Determine the [X, Y] coordinate at the center of the cell enclosing the given text.  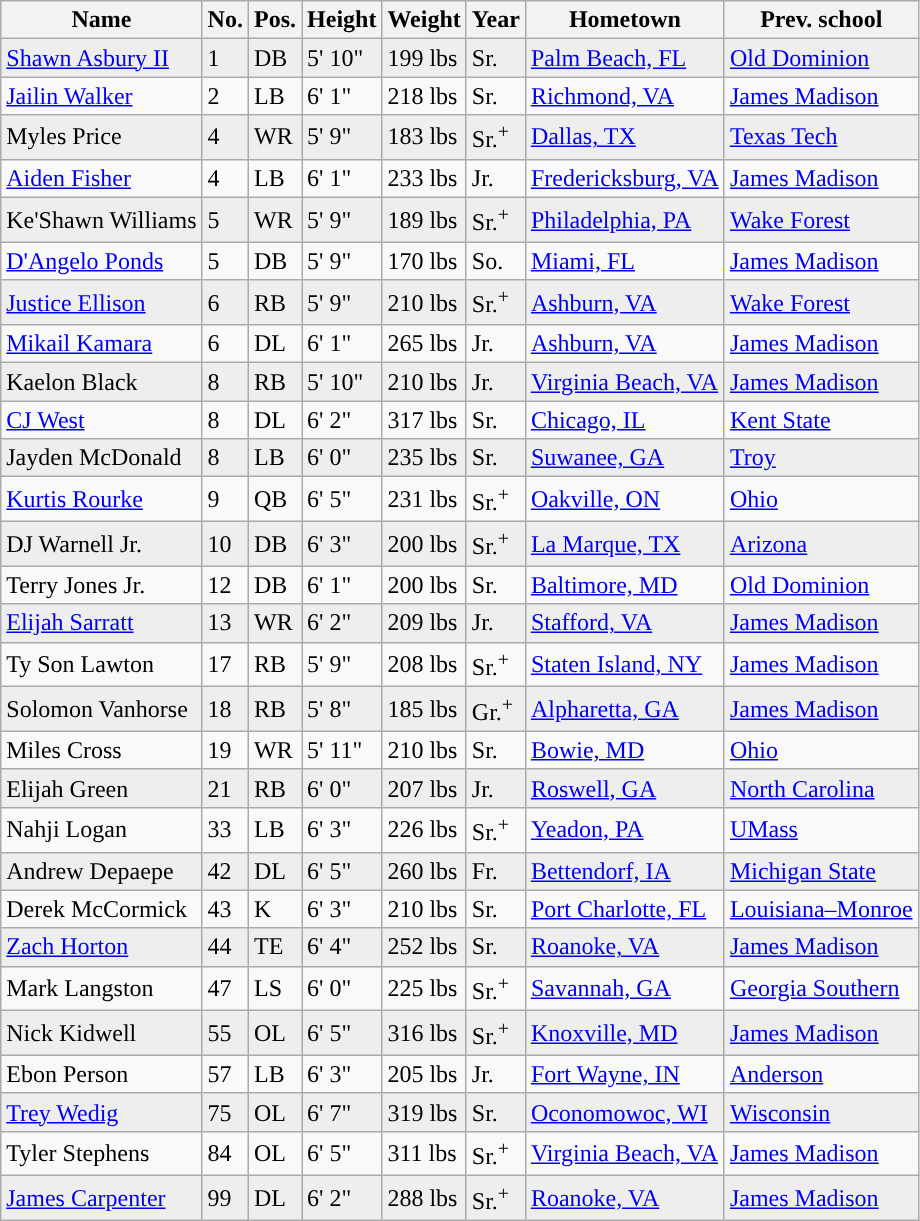
205 lbs [424, 1074]
Prev. school [821, 20]
252 lbs [424, 947]
Oconomowoc, WI [624, 1112]
Fredericksburg, VA [624, 178]
LS [274, 988]
319 lbs [424, 1112]
2 [225, 96]
James Carpenter [102, 1198]
Baltimore, MD [624, 585]
43 [225, 909]
265 lbs [424, 344]
84 [225, 1154]
Alpharetta, GA [624, 710]
Elijah Green [102, 788]
Ebon Person [102, 1074]
183 lbs [424, 138]
235 lbs [424, 458]
DJ Warnell Jr. [102, 544]
233 lbs [424, 178]
21 [225, 788]
Kaelon Black [102, 382]
Yeadon, PA [624, 830]
18 [225, 710]
Andrew Depaepe [102, 871]
No. [225, 20]
1 [225, 58]
57 [225, 1074]
Trey Wedig [102, 1112]
D'Angelo Ponds [102, 261]
226 lbs [424, 830]
Hometown [624, 20]
TE [274, 947]
10 [225, 544]
Suwanee, GA [624, 458]
170 lbs [424, 261]
Derek McCormick [102, 909]
CJ West [102, 420]
Justice Ellison [102, 302]
Arizona [821, 544]
189 lbs [424, 220]
33 [225, 830]
Kurtis Rourke [102, 500]
Miami, FL [624, 261]
Shawn Asbury II [102, 58]
Jailin Walker [102, 96]
Roswell, GA [624, 788]
QB [274, 500]
12 [225, 585]
75 [225, 1112]
5' 11" [342, 750]
225 lbs [424, 988]
Kent State [821, 420]
Port Charlotte, FL [624, 909]
260 lbs [424, 871]
6' 4" [342, 947]
218 lbs [424, 96]
Zach Horton [102, 947]
13 [225, 623]
317 lbs [424, 420]
199 lbs [424, 58]
Chicago, IL [624, 420]
Nahji Logan [102, 830]
Mikail Kamara [102, 344]
Jayden McDonald [102, 458]
Texas Tech [821, 138]
Elijah Sarratt [102, 623]
231 lbs [424, 500]
Stafford, VA [624, 623]
99 [225, 1198]
5' 8" [342, 710]
316 lbs [424, 1034]
55 [225, 1034]
Bowie, MD [624, 750]
K [274, 909]
Georgia Southern [821, 988]
19 [225, 750]
42 [225, 871]
Aiden Fisher [102, 178]
Solomon Vanhorse [102, 710]
207 lbs [424, 788]
Dallas, TX [624, 138]
Name [102, 20]
Louisiana–Monroe [821, 909]
Terry Jones Jr. [102, 585]
Gr.+ [496, 710]
Palm Beach, FL [624, 58]
9 [225, 500]
Pos. [274, 20]
Troy [821, 458]
Tyler Stephens [102, 1154]
Height [342, 20]
Staten Island, NY [624, 664]
Myles Price [102, 138]
44 [225, 947]
Richmond, VA [624, 96]
Fort Wayne, IN [624, 1074]
209 lbs [424, 623]
Michigan State [821, 871]
185 lbs [424, 710]
Ty Son Lawton [102, 664]
311 lbs [424, 1154]
17 [225, 664]
Nick Kidwell [102, 1034]
Bettendorf, IA [624, 871]
47 [225, 988]
Mark Langston [102, 988]
Savannah, GA [624, 988]
Knoxville, MD [624, 1034]
Year [496, 20]
La Marque, TX [624, 544]
Weight [424, 20]
UMass [821, 830]
6' 7" [342, 1112]
Miles Cross [102, 750]
Wisconsin [821, 1112]
So. [496, 261]
Ke'Shawn Williams [102, 220]
Oakville, ON [624, 500]
Philadelphia, PA [624, 220]
288 lbs [424, 1198]
North Carolina [821, 788]
208 lbs [424, 664]
Anderson [821, 1074]
Fr. [496, 871]
